Find where the given text appears and provide that cell's center as [x, y] coordinate. 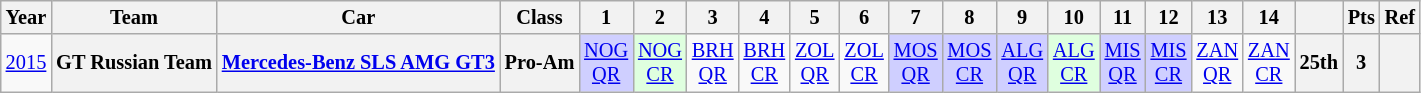
6 [864, 17]
7 [916, 17]
1 [606, 17]
ZANCR [1269, 63]
Mercedes-Benz SLS AMG GT3 [358, 63]
9 [1022, 17]
Pro-Am [540, 63]
ALGCR [1074, 63]
8 [970, 17]
13 [1217, 17]
MISQR [1123, 63]
4 [764, 17]
Pts [1362, 17]
MISCR [1169, 63]
2 [660, 17]
ZOLCR [864, 63]
ZOLQR [814, 63]
ZANQR [1217, 63]
2015 [26, 63]
25th [1319, 63]
BRHQR [713, 63]
Year [26, 17]
NOGCR [660, 63]
Ref [1400, 17]
14 [1269, 17]
12 [1169, 17]
Car [358, 17]
5 [814, 17]
ALGQR [1022, 63]
GT Russian Team [134, 63]
10 [1074, 17]
NOGQR [606, 63]
11 [1123, 17]
BRHCR [764, 63]
MOSCR [970, 63]
Class [540, 17]
MOSQR [916, 63]
Team [134, 17]
